Search for the cell housing the specified text and yield its (x, y) center coordinate. 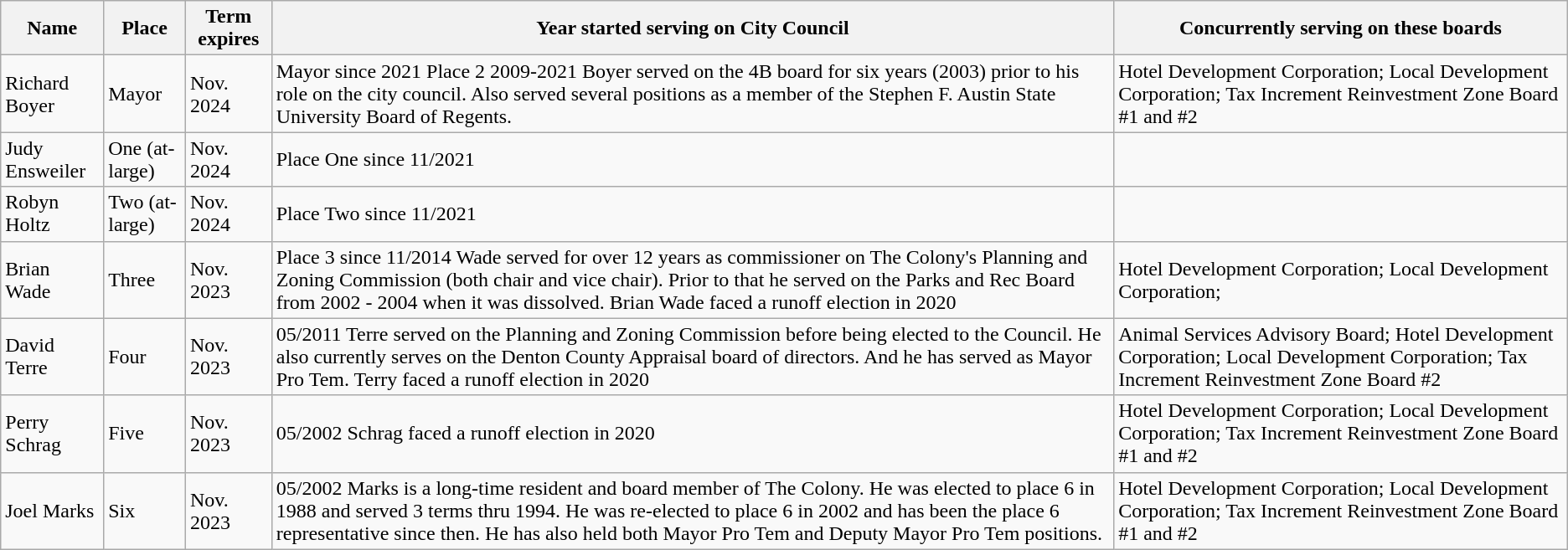
Mayor (145, 94)
Robyn Holtz (52, 214)
Animal Services Advisory Board; Hotel Development Corporation; Local Development Corporation; Tax Increment Reinvestment Zone Board #2 (1341, 357)
Place Two since 11/2021 (692, 214)
Hotel Development Corporation; Local Development Corporation; (1341, 280)
Joel Marks (52, 511)
Six (145, 511)
05/2002 Schrag faced a runoff election in 2020 (692, 434)
Two (at-large) (145, 214)
One (at-large) (145, 159)
David Terre (52, 357)
Judy Ensweiler (52, 159)
Name (52, 28)
Place (145, 28)
Perry Schrag (52, 434)
Year started serving on City Council (692, 28)
Three (145, 280)
Term expires (228, 28)
Place One since 11/2021 (692, 159)
Concurrently serving on these boards (1341, 28)
Richard Boyer (52, 94)
Four (145, 357)
Brian Wade (52, 280)
Five (145, 434)
